Provide the (X, Y) coordinate of the cell's center where the given text is located.  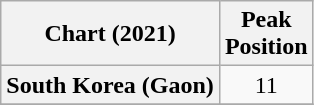
Chart (2021) (110, 34)
11 (266, 85)
PeakPosition (266, 34)
South Korea (Gaon) (110, 85)
